From the cell containing the given text, extract its center point as (x, y) coordinate. 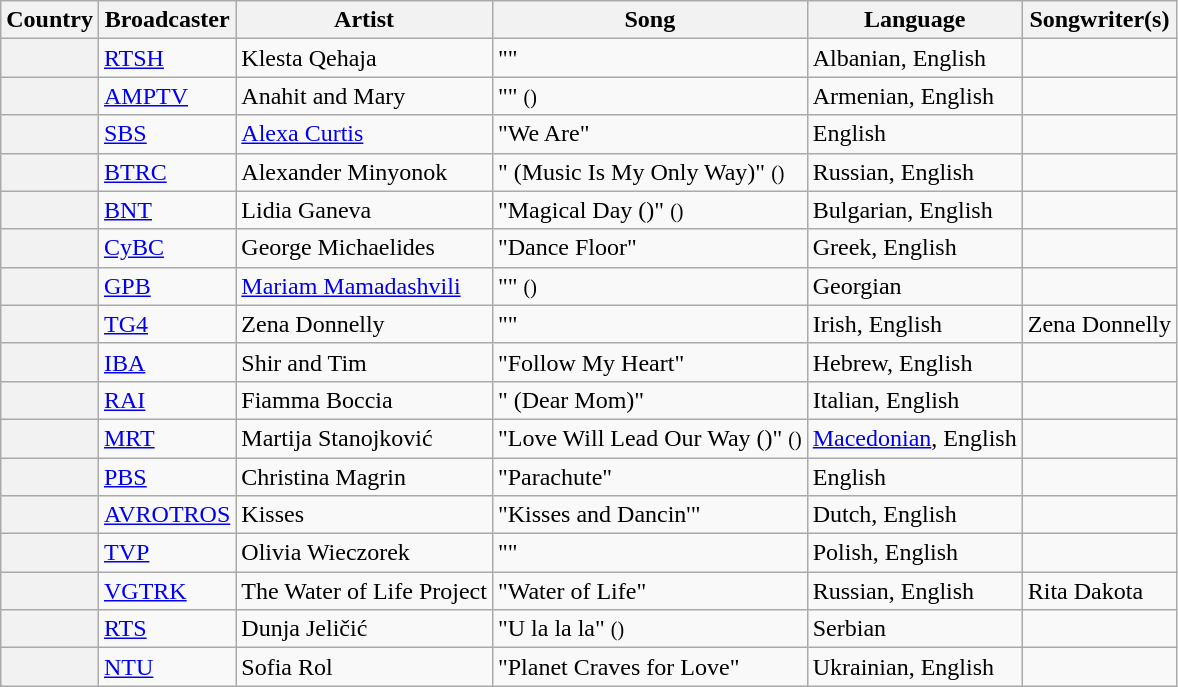
Irish, English (914, 324)
"Follow My Heart" (650, 362)
Polish, English (914, 553)
"Kisses and Dancin'" (650, 515)
Shir and Tim (364, 362)
Country (50, 20)
AMPTV (166, 96)
" (Dear Mom)" (650, 400)
Ukrainian, English (914, 667)
RAI (166, 400)
GPB (166, 286)
Olivia Wieczorek (364, 553)
Mariam Mamadashvili (364, 286)
Martija Stanojković (364, 438)
Albanian, English (914, 58)
Broadcaster (166, 20)
"Love Will Lead Our Way ()" () (650, 438)
"Water of Life" (650, 591)
Greek, English (914, 248)
AVROTROS (166, 515)
Georgian (914, 286)
Artist (364, 20)
Rita Dakota (1099, 591)
Christina Magrin (364, 477)
Alexa Curtis (364, 134)
"We Are" (650, 134)
BNT (166, 210)
RTSH (166, 58)
Song (650, 20)
Songwriter(s) (1099, 20)
IBA (166, 362)
Dunja Jeličić (364, 629)
Kisses (364, 515)
MRT (166, 438)
"Parachute" (650, 477)
Klesta Qehaja (364, 58)
Macedonian, English (914, 438)
Language (914, 20)
PBS (166, 477)
Bulgarian, English (914, 210)
TVP (166, 553)
" (Music Is My Only Way)" () (650, 172)
NTU (166, 667)
George Michaelides (364, 248)
"Planet Craves for Love" (650, 667)
SBS (166, 134)
Anahit and Mary (364, 96)
Lidia Ganeva (364, 210)
Dutch, English (914, 515)
TG4 (166, 324)
Fiamma Boccia (364, 400)
RTS (166, 629)
VGTRK (166, 591)
The Water of Life Project (364, 591)
Italian, English (914, 400)
Sofia Rol (364, 667)
Alexander Minyonok (364, 172)
BTRC (166, 172)
"Magical Day ()" () (650, 210)
Armenian, English (914, 96)
Serbian (914, 629)
Hebrew, English (914, 362)
"Dance Floor" (650, 248)
CyBC (166, 248)
"U la la la" () (650, 629)
